Scan for the cell matching the given text and deliver its [X, Y] coordinate at center. 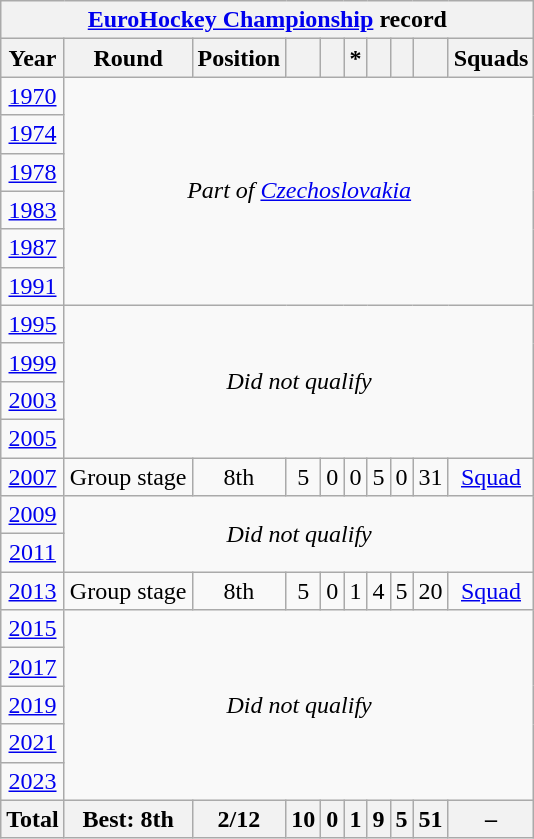
2015 [33, 629]
2011 [33, 553]
2007 [33, 477]
1995 [33, 324]
1983 [33, 210]
Part of Czechoslovakia [299, 191]
Total [33, 819]
EuroHockey Championship record [268, 20]
9 [378, 819]
Position [239, 58]
2021 [33, 743]
4 [378, 591]
* [356, 58]
1991 [33, 286]
1974 [33, 134]
Best: 8th [128, 819]
2009 [33, 515]
– [491, 819]
1970 [33, 96]
2023 [33, 781]
Round [128, 58]
1999 [33, 362]
2005 [33, 438]
51 [430, 819]
2019 [33, 705]
2017 [33, 667]
Squads [491, 58]
31 [430, 477]
Year [33, 58]
20 [430, 591]
2013 [33, 591]
10 [304, 819]
2/12 [239, 819]
1978 [33, 172]
2003 [33, 400]
1987 [33, 248]
